Locate the cell with the specified text and output its (X, Y) center coordinate. 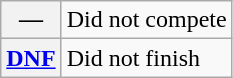
Did not compete (146, 20)
Did not finish (146, 58)
— (31, 20)
DNF (31, 58)
